Find where the given text appears and provide that cell's center as (x, y) coordinate. 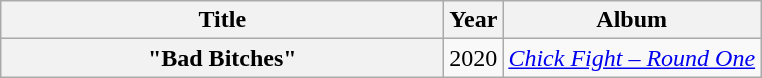
Title (222, 20)
"Bad Bitches" (222, 58)
Chick Fight – Round One (632, 58)
Year (474, 20)
Album (632, 20)
2020 (474, 58)
